Provide the (x, y) coordinate of the cell's center where the given text is located.  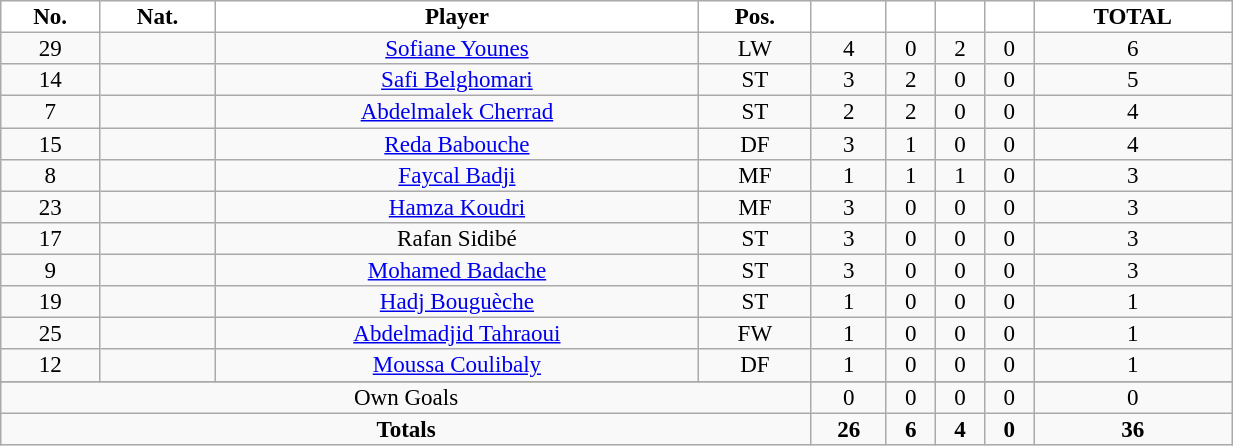
Moussa Coulibaly (458, 366)
Pos. (754, 17)
Nat. (158, 17)
Totals (406, 429)
26 (848, 429)
No. (50, 17)
LW (754, 49)
Mohamed Badache (458, 271)
9 (50, 271)
Abdelmalek Cherrad (458, 112)
FW (754, 334)
Hamza Koudri (458, 207)
8 (50, 176)
Hadj Bouguèche (458, 302)
TOTAL (1133, 17)
14 (50, 80)
Player (458, 17)
Abdelmadjid Tahraoui (458, 334)
17 (50, 239)
25 (50, 334)
Rafan Sidibé (458, 239)
7 (50, 112)
36 (1133, 429)
12 (50, 366)
5 (1133, 80)
Sofiane Younes (458, 49)
15 (50, 144)
Safi Belghomari (458, 80)
23 (50, 207)
Reda Babouche (458, 144)
Own Goals (406, 397)
Faycal Badji (458, 176)
19 (50, 302)
29 (50, 49)
